Determine the (X, Y) coordinate at the center of the cell enclosing the given text.  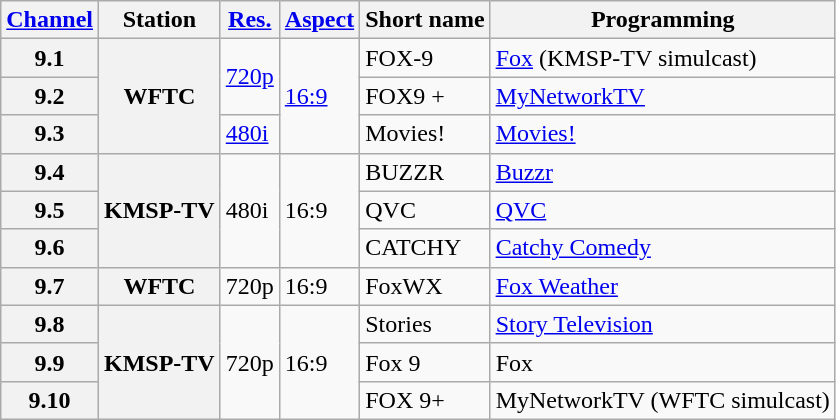
Station (160, 20)
9.2 (50, 96)
Fox 9 (425, 362)
Channel (50, 20)
9.4 (50, 172)
Catchy Comedy (662, 248)
Stories (425, 324)
Buzzr (662, 172)
9.8 (50, 324)
Story Television (662, 324)
Fox (662, 362)
9.7 (50, 286)
BUZZR (425, 172)
FoxWX (425, 286)
9.5 (50, 210)
Short name (425, 20)
Aspect (319, 20)
Fox (KMSP-TV simulcast) (662, 58)
MyNetworkTV (WFTC simulcast) (662, 400)
9.9 (50, 362)
Programming (662, 20)
9.1 (50, 58)
MyNetworkTV (662, 96)
FOX-9 (425, 58)
Res. (250, 20)
FOX9 + (425, 96)
9.10 (50, 400)
9.3 (50, 134)
CATCHY (425, 248)
Fox Weather (662, 286)
FOX 9+ (425, 400)
9.6 (50, 248)
